Detect which cell encompasses the target text, then output its [X, Y] center coordinate. 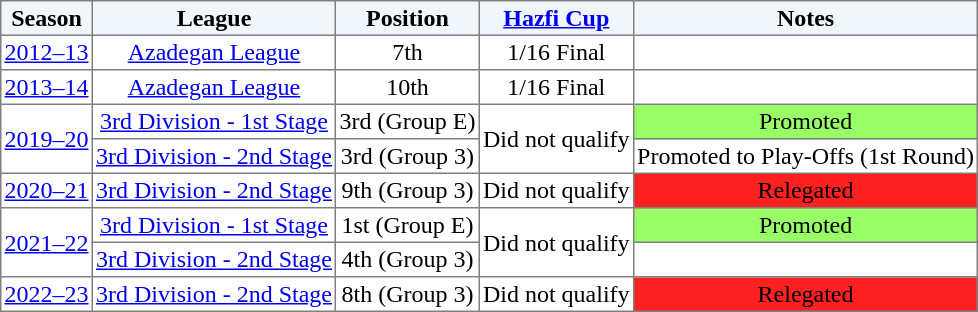
9th (Group 3) [408, 190]
2020–21 [47, 190]
2019–20 [47, 138]
3rd (Group 3) [408, 156]
Promoted to Play-Offs (1st Round) [805, 156]
Hazfi Cup [556, 18]
2013–14 [47, 87]
4th (Group 3) [408, 259]
10th [408, 87]
Notes [805, 18]
Season [47, 18]
2021–22 [47, 242]
2022–23 [47, 294]
1st (Group E) [408, 225]
2012–13 [47, 52]
8th (Group 3) [408, 294]
7th [408, 52]
Position [408, 18]
3rd (Group E) [408, 121]
League [214, 18]
